For the text-containing cell, return its midpoint in (x, y) coordinate format. 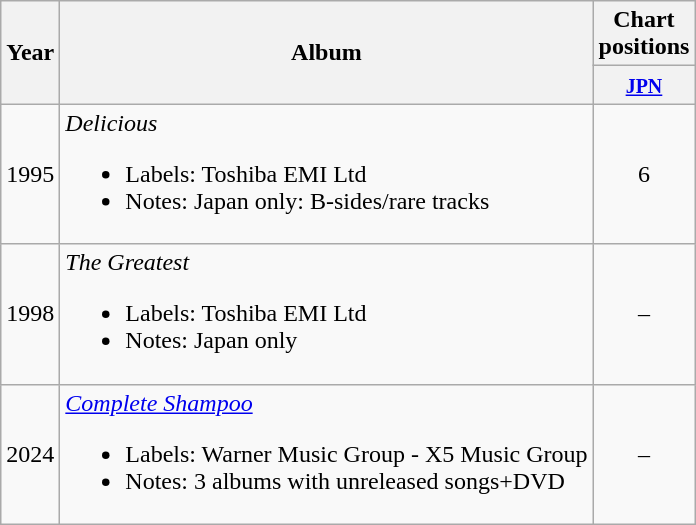
The GreatestLabels: Toshiba EMI LtdNotes: Japan only (326, 314)
JPN (644, 85)
1995 (30, 174)
Chart positions (644, 34)
Album (326, 52)
6 (644, 174)
1998 (30, 314)
Year (30, 52)
2024 (30, 454)
Complete ShampooLabels: Warner Music Group - X5 Music GroupNotes: 3 albums with unreleased songs+DVD (326, 454)
DeliciousLabels: Toshiba EMI LtdNotes: Japan only: B-sides/rare tracks (326, 174)
